Extract the (X, Y) coordinate from the center of the cell holding the provided text.  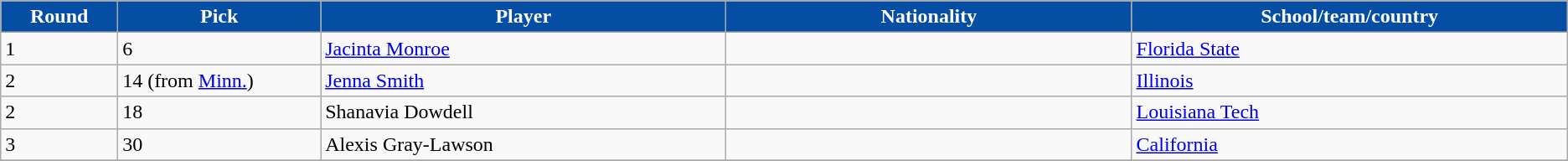
Round (59, 17)
Alexis Gray-Lawson (524, 144)
Florida State (1349, 49)
Louisiana Tech (1349, 112)
1 (59, 49)
18 (219, 112)
Illinois (1349, 80)
3 (59, 144)
Nationality (929, 17)
Pick (219, 17)
30 (219, 144)
Shanavia Dowdell (524, 112)
6 (219, 49)
14 (from Minn.) (219, 80)
California (1349, 144)
Jenna Smith (524, 80)
Player (524, 17)
Jacinta Monroe (524, 49)
School/team/country (1349, 17)
